Pinpoint the cell where the given text exists, returning its [x, y] midpoint coordinate. 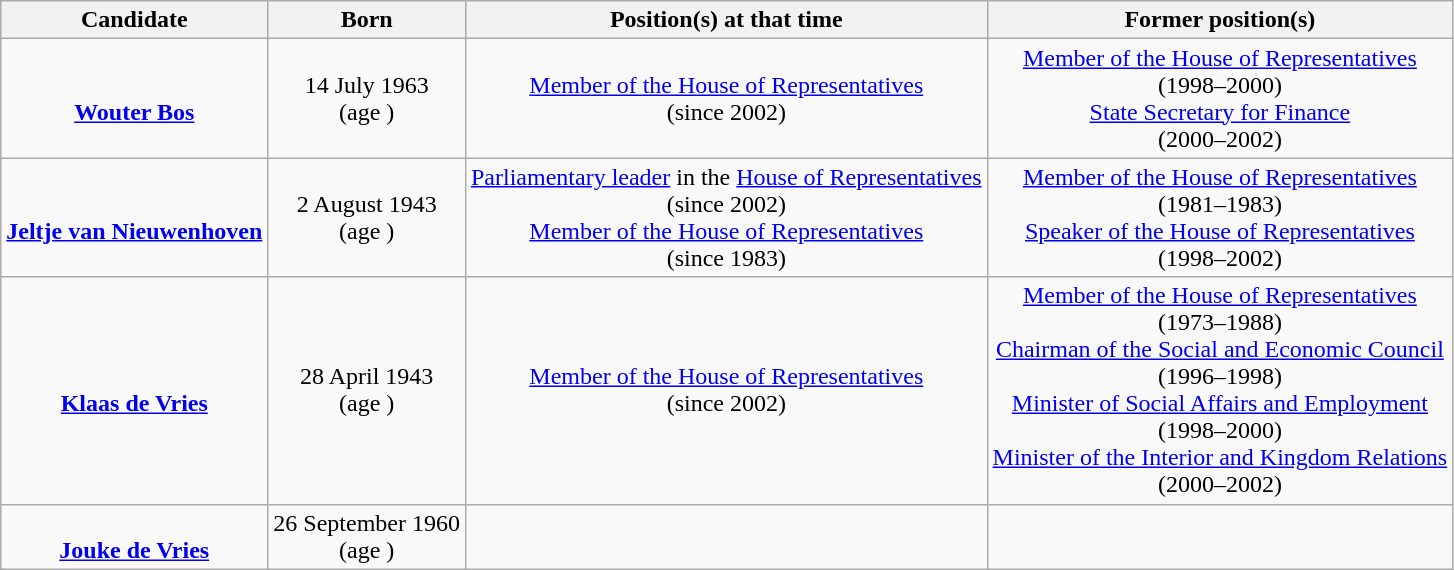
26 September 1960 (age ) [367, 536]
Position(s) at that time [726, 20]
Member of the House of Representatives (1998–2000) State Secretary for Finance (2000–2002) [1220, 98]
14 July 1963 (age ) [367, 98]
Jouke de Vries [134, 536]
Klaas de Vries [134, 390]
Jeltje van Nieuwenhoven [134, 218]
Candidate [134, 20]
Former position(s) [1220, 20]
Member of the House of Representatives (1981–1983) Speaker of the House of Representatives (1998–2002) [1220, 218]
Born [367, 20]
2 August 1943 (age ) [367, 218]
28 April 1943 (age ) [367, 390]
Wouter Bos [134, 98]
Parliamentary leader in the House of Representatives (since 2002) Member of the House of Representatives (since 1983) [726, 218]
